Output the (x, y) coordinate of the center of the cell containing the given text.  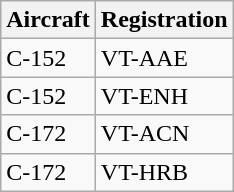
VT-ACN (164, 134)
Registration (164, 20)
VT-AAE (164, 58)
VT-HRB (164, 172)
VT-ENH (164, 96)
Aircraft (48, 20)
